Find where the given text appears and provide that cell's center as (x, y) coordinate. 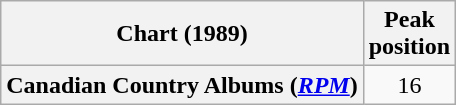
Peakposition (409, 34)
Canadian Country Albums (RPM) (182, 85)
Chart (1989) (182, 34)
16 (409, 85)
